Output the [x, y] coordinate of the center of the cell containing the given text.  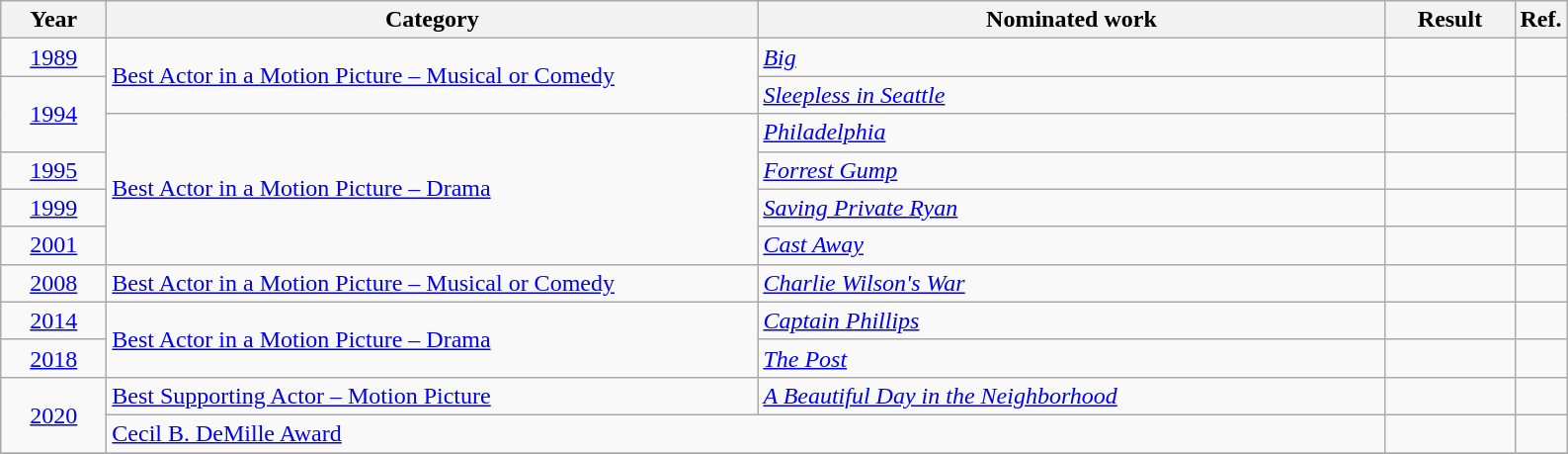
1999 [53, 208]
Ref. [1541, 20]
1994 [53, 114]
Category [433, 20]
Cast Away [1071, 245]
Result [1450, 20]
Cecil B. DeMille Award [746, 433]
1995 [53, 170]
Best Supporting Actor – Motion Picture [433, 396]
Year [53, 20]
Saving Private Ryan [1071, 208]
The Post [1071, 358]
Big [1071, 57]
Forrest Gump [1071, 170]
Nominated work [1071, 20]
A Beautiful Day in the Neighborhood [1071, 396]
2008 [53, 283]
2001 [53, 245]
Charlie Wilson's War [1071, 283]
Captain Phillips [1071, 320]
2014 [53, 320]
2020 [53, 414]
Sleepless in Seattle [1071, 95]
2018 [53, 358]
Philadelphia [1071, 133]
1989 [53, 57]
